Return the [x, y] coordinate for the center point of the cell that contains the specified text.  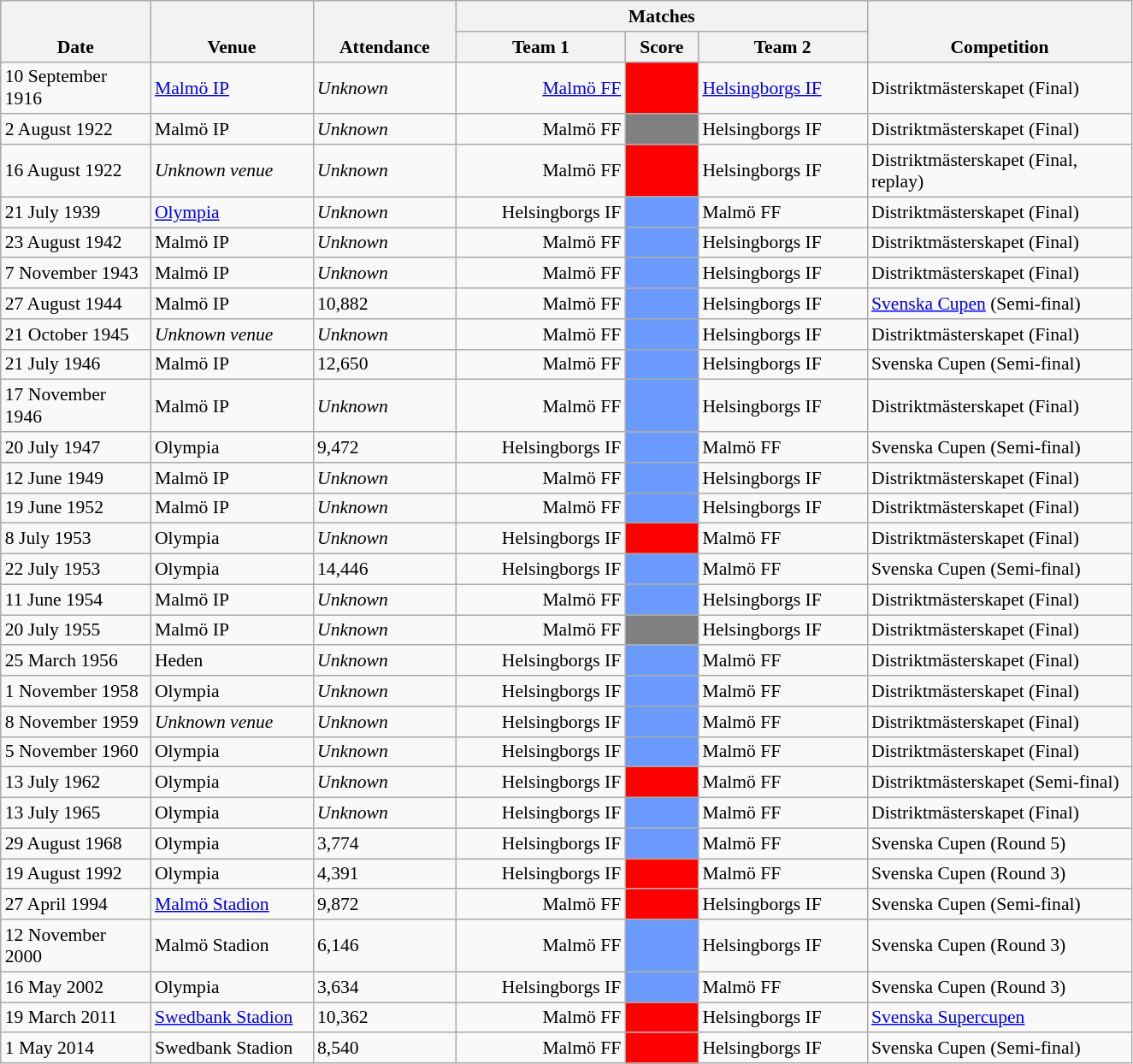
1 May 2014 [75, 1049]
8,540 [385, 1049]
6,146 [385, 946]
10,362 [385, 1018]
2 August 1922 [75, 130]
29 August 1968 [75, 843]
19 June 1952 [75, 508]
27 April 1994 [75, 905]
16 August 1922 [75, 171]
12 November 2000 [75, 946]
19 March 2011 [75, 1018]
25 March 1956 [75, 661]
16 May 2002 [75, 987]
9,472 [385, 447]
Heden [232, 661]
21 July 1939 [75, 212]
13 July 1965 [75, 813]
Team 2 [782, 47]
Competition [1000, 31]
21 October 1945 [75, 334]
10,882 [385, 304]
23 August 1942 [75, 243]
11 June 1954 [75, 600]
3,774 [385, 843]
Svenska Cupen (Round 5) [1000, 843]
7 November 1943 [75, 274]
Matches [662, 16]
Venue [232, 31]
8 November 1959 [75, 722]
20 July 1947 [75, 447]
Distriktmästerskapet (Final, replay) [1000, 171]
Date [75, 31]
5 November 1960 [75, 752]
17 November 1946 [75, 405]
8 July 1953 [75, 539]
12 June 1949 [75, 478]
21 July 1946 [75, 364]
Distriktmästerskapet (Semi-final) [1000, 783]
27 August 1944 [75, 304]
Team 1 [541, 47]
1 November 1958 [75, 691]
Attendance [385, 31]
12,650 [385, 364]
9,872 [385, 905]
3,634 [385, 987]
10 September 1916 [75, 87]
14,446 [385, 570]
13 July 1962 [75, 783]
19 August 1992 [75, 874]
Svenska Supercupen [1000, 1018]
20 July 1955 [75, 630]
Score [662, 47]
22 July 1953 [75, 570]
4,391 [385, 874]
